Capture the cell that displays the provided text and extract its (X, Y) central coordinate. 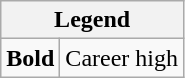
Career high (122, 58)
Legend (92, 20)
Bold (30, 58)
